Find where the given text appears and provide that cell's center as (x, y) coordinate. 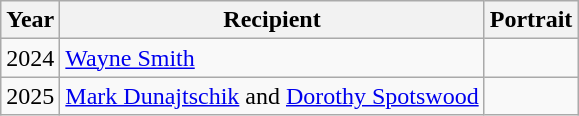
Portrait (531, 20)
Year (30, 20)
2024 (30, 58)
Wayne Smith (272, 58)
Mark Dunajtschik and Dorothy Spotswood (272, 96)
Recipient (272, 20)
2025 (30, 96)
